Scan for the cell matching the given text and deliver its [X, Y] coordinate at center. 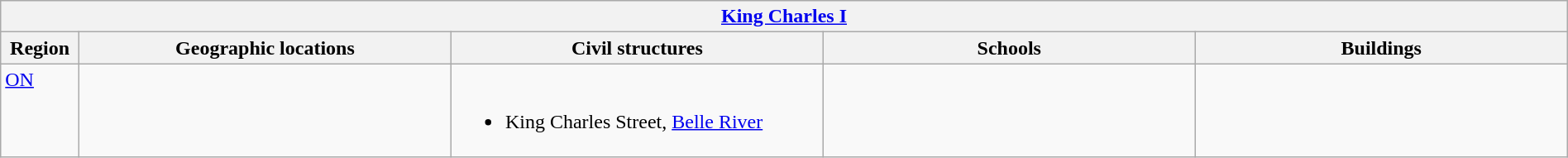
Region [40, 48]
Geographic locations [265, 48]
Civil structures [637, 48]
King Charles I [784, 17]
Buildings [1381, 48]
ON [40, 111]
Schools [1009, 48]
King Charles Street, Belle River [637, 111]
